Find where the given text appears and provide that cell's center as (x, y) coordinate. 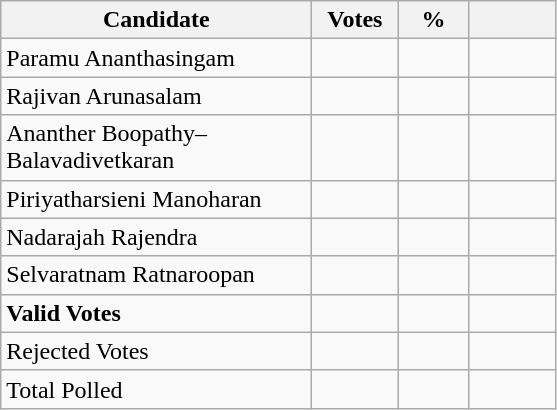
Ananther Boopathy–Balavadivetkaran (156, 148)
Rajivan Arunasalam (156, 96)
Paramu Ananthasingam (156, 58)
Nadarajah Rajendra (156, 237)
Total Polled (156, 389)
% (434, 20)
Votes (355, 20)
Selvaratnam Ratnaroopan (156, 275)
Piriyatharsieni Manoharan (156, 199)
Valid Votes (156, 313)
Candidate (156, 20)
Rejected Votes (156, 351)
